Locate the cell with the specified text and output its [X, Y] center coordinate. 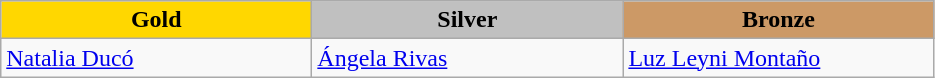
Gold [156, 20]
Silver [468, 20]
Bronze [778, 20]
Natalia Ducó [156, 58]
Ángela Rivas [468, 58]
Luz Leyni Montaño [778, 58]
